Output the [x, y] coordinate of the center of the cell containing the given text.  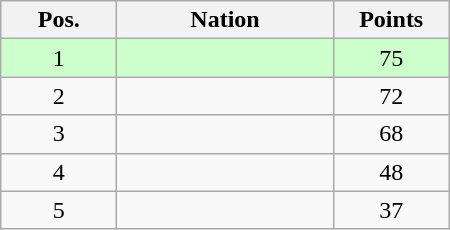
Pos. [59, 20]
37 [391, 210]
48 [391, 172]
5 [59, 210]
68 [391, 134]
Points [391, 20]
Nation [225, 20]
75 [391, 58]
2 [59, 96]
72 [391, 96]
4 [59, 172]
3 [59, 134]
1 [59, 58]
